Return the [X, Y] coordinate for the center point of the cell that contains the specified text.  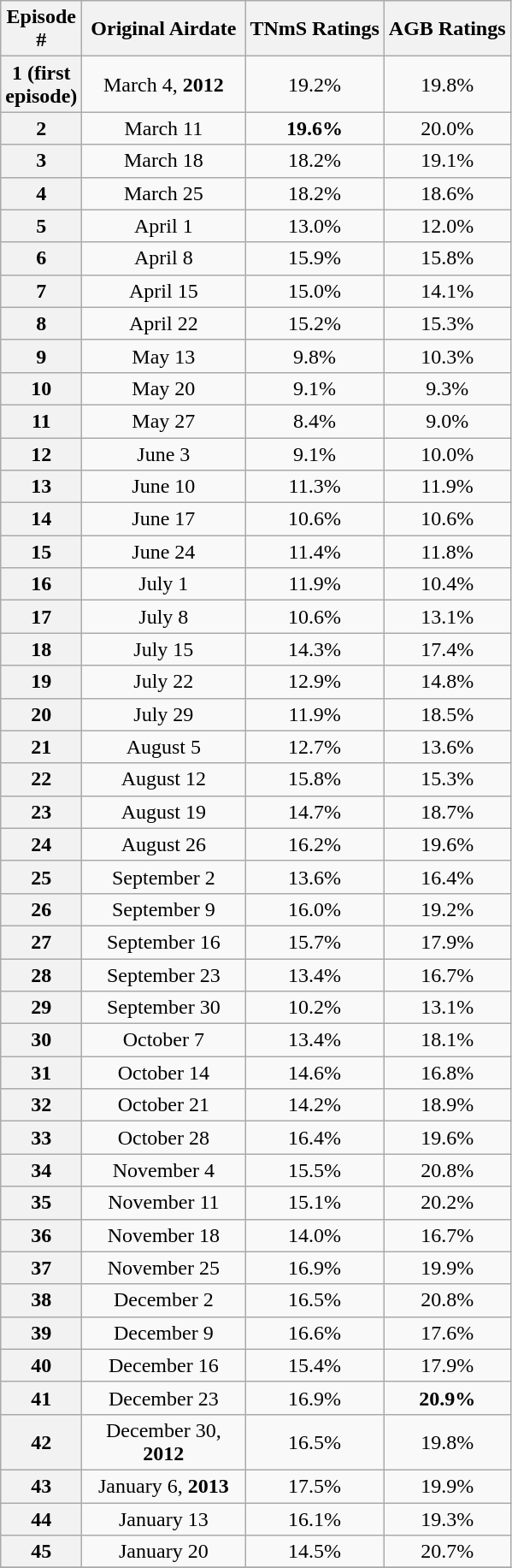
June 10 [164, 487]
9.3% [447, 388]
9.8% [315, 356]
July 15 [164, 649]
16.6% [315, 1333]
14.2% [315, 1105]
October 21 [164, 1105]
14.1% [447, 291]
41 [41, 1398]
TNmS Ratings [315, 29]
14.0% [315, 1235]
26 [41, 909]
30 [41, 1040]
23 [41, 812]
September 16 [164, 942]
18.5% [447, 714]
January 20 [164, 1552]
9 [41, 356]
June 17 [164, 519]
18 [41, 649]
January 6, 2013 [164, 1486]
15.2% [315, 323]
December 30, 2012 [164, 1442]
April 22 [164, 323]
October 14 [164, 1073]
19.3% [447, 1518]
June 3 [164, 454]
April 15 [164, 291]
15.0% [315, 291]
14.8% [447, 682]
June 24 [164, 552]
12.0% [447, 226]
April 1 [164, 226]
14.5% [315, 1552]
43 [41, 1486]
August 26 [164, 844]
1 (first episode) [41, 84]
19.1% [447, 161]
11.4% [315, 552]
May 20 [164, 388]
April 8 [164, 258]
March 18 [164, 161]
May 27 [164, 421]
November 18 [164, 1235]
July 8 [164, 617]
31 [41, 1073]
14 [41, 519]
July 22 [164, 682]
October 7 [164, 1040]
42 [41, 1442]
45 [41, 1552]
8 [41, 323]
September 30 [164, 1008]
March 11 [164, 128]
11.3% [315, 487]
18.1% [447, 1040]
16.0% [315, 909]
16.1% [315, 1518]
40 [41, 1365]
5 [41, 226]
August 19 [164, 812]
19 [41, 682]
August 5 [164, 747]
13.0% [315, 226]
7 [41, 291]
34 [41, 1170]
September 9 [164, 909]
38 [41, 1300]
27 [41, 942]
December 9 [164, 1333]
33 [41, 1138]
35 [41, 1203]
37 [41, 1268]
10.2% [315, 1008]
March 4, 2012 [164, 84]
May 13 [164, 356]
Episode # [41, 29]
15.4% [315, 1365]
28 [41, 974]
2 [41, 128]
AGB Ratings [447, 29]
18.9% [447, 1105]
8.4% [315, 421]
14.6% [315, 1073]
39 [41, 1333]
September 2 [164, 877]
12 [41, 454]
December 23 [164, 1398]
3 [41, 161]
22 [41, 779]
October 28 [164, 1138]
July 1 [164, 584]
15 [41, 552]
18.6% [447, 193]
9.0% [447, 421]
24 [41, 844]
December 16 [164, 1365]
December 2 [164, 1300]
17.6% [447, 1333]
12.7% [315, 747]
16 [41, 584]
November 11 [164, 1203]
6 [41, 258]
12.9% [315, 682]
16.2% [315, 844]
14.3% [315, 649]
25 [41, 877]
20.9% [447, 1398]
11.8% [447, 552]
March 25 [164, 193]
44 [41, 1518]
20.7% [447, 1552]
15.7% [315, 942]
16.8% [447, 1073]
20.2% [447, 1203]
August 12 [164, 779]
15.9% [315, 258]
10.3% [447, 356]
18.7% [447, 812]
17.5% [315, 1486]
11 [41, 421]
17.4% [447, 649]
4 [41, 193]
14.7% [315, 812]
November 4 [164, 1170]
November 25 [164, 1268]
21 [41, 747]
September 23 [164, 974]
July 29 [164, 714]
29 [41, 1008]
13 [41, 487]
Original Airdate [164, 29]
15.1% [315, 1203]
10 [41, 388]
10.4% [447, 584]
32 [41, 1105]
10.0% [447, 454]
15.5% [315, 1170]
20.0% [447, 128]
20 [41, 714]
36 [41, 1235]
17 [41, 617]
January 13 [164, 1518]
